Detect which cell encompasses the target text, then output its [X, Y] center coordinate. 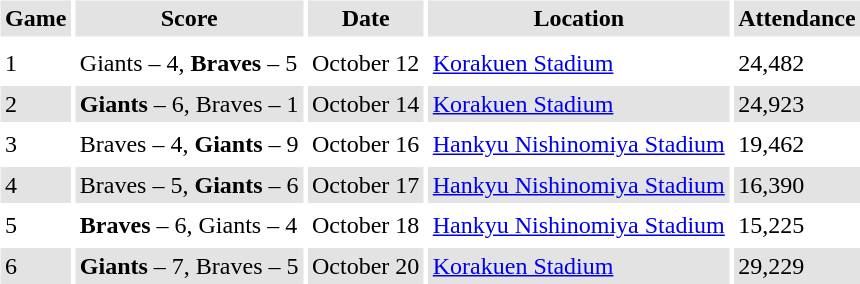
24,923 [797, 104]
24,482 [797, 64]
Attendance [797, 18]
October 17 [365, 185]
1 [35, 64]
October 16 [365, 144]
Score [189, 18]
October 20 [365, 266]
October 12 [365, 64]
19,462 [797, 144]
Giants – 6, Braves – 1 [189, 104]
15,225 [797, 226]
2 [35, 104]
29,229 [797, 266]
6 [35, 266]
5 [35, 226]
16,390 [797, 185]
October 14 [365, 104]
4 [35, 185]
3 [35, 144]
Giants – 7, Braves – 5 [189, 266]
Date [365, 18]
Location [578, 18]
Braves – 5, Giants – 6 [189, 185]
Braves – 6, Giants – 4 [189, 226]
Braves – 4, Giants – 9 [189, 144]
Game [35, 18]
October 18 [365, 226]
Giants – 4, Braves – 5 [189, 64]
